Scan for the cell matching the given text and deliver its (x, y) coordinate at center. 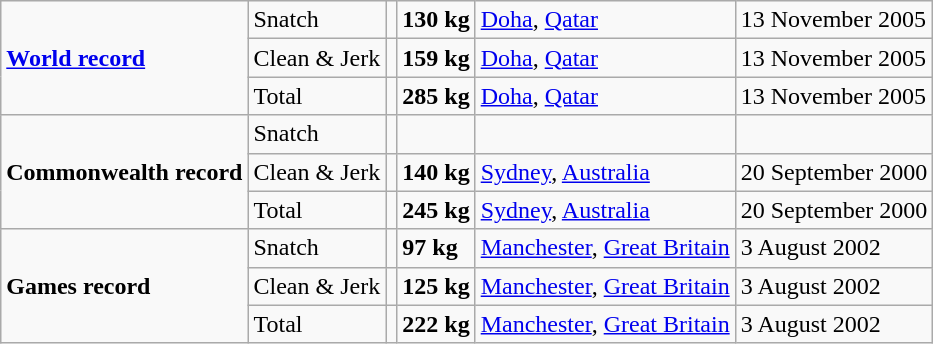
159 kg (436, 58)
97 kg (436, 248)
140 kg (436, 172)
World record (124, 58)
Commonwealth record (124, 172)
245 kg (436, 210)
222 kg (436, 324)
125 kg (436, 286)
285 kg (436, 96)
Games record (124, 286)
130 kg (436, 20)
